Search for the cell housing the specified text and yield its (x, y) center coordinate. 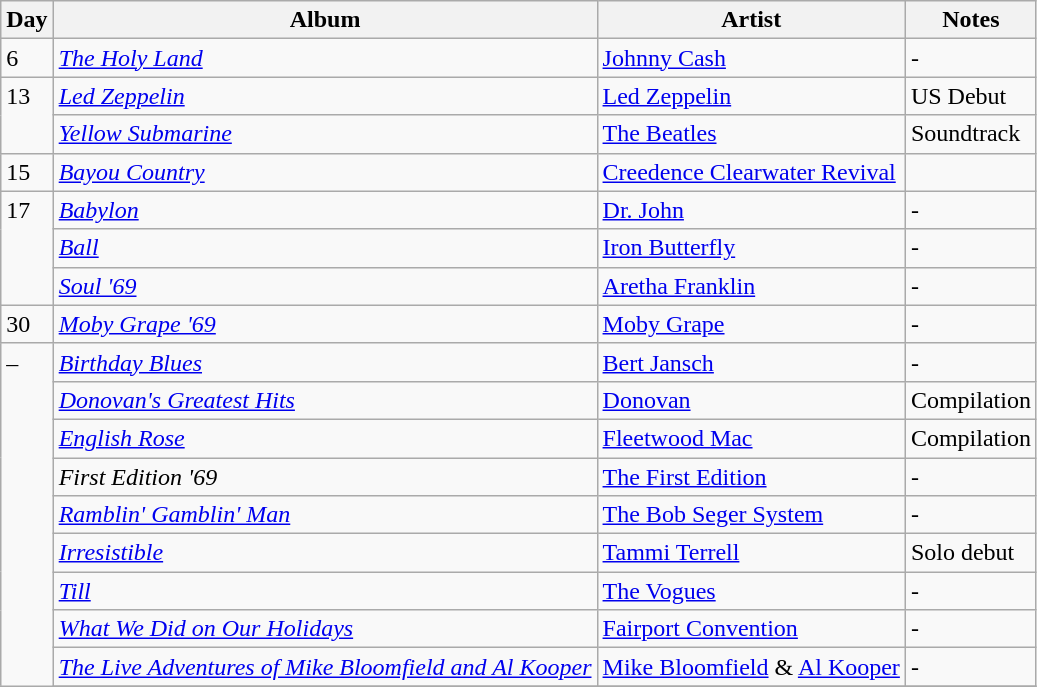
Till (325, 591)
Bert Jansch (751, 362)
Soundtrack (970, 134)
Day (27, 20)
The First Edition (751, 477)
Soul '69 (325, 286)
Album (325, 20)
The Live Adventures of Mike Bloomfield and Al Kooper (325, 667)
Moby Grape '69 (325, 324)
The Beatles (751, 134)
Bayou Country (325, 172)
Johnny Cash (751, 58)
6 (27, 58)
Irresistible (325, 553)
Creedence Clearwater Revival (751, 172)
Birthday Blues (325, 362)
Ball (325, 248)
13 (27, 115)
Dr. John (751, 210)
Ramblin' Gamblin' Man (325, 515)
Aretha Franklin (751, 286)
Babylon (325, 210)
First Edition '69 (325, 477)
The Bob Seger System (751, 515)
Solo debut (970, 553)
The Holy Land (325, 58)
Notes (970, 20)
17 (27, 248)
Iron Butterfly (751, 248)
Tammi Terrell (751, 553)
Moby Grape (751, 324)
15 (27, 172)
Fleetwood Mac (751, 438)
The Vogues (751, 591)
English Rose (325, 438)
Donovan's Greatest Hits (325, 400)
Fairport Convention (751, 629)
Yellow Submarine (325, 134)
US Debut (970, 96)
What We Did on Our Holidays (325, 629)
30 (27, 324)
– (27, 514)
Artist (751, 20)
Mike Bloomfield & Al Kooper (751, 667)
Donovan (751, 400)
